Capture the cell that displays the provided text and extract its [x, y] central coordinate. 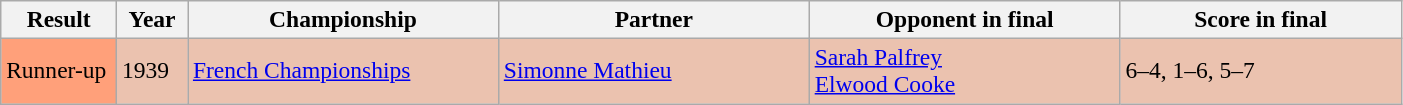
Opponent in final [964, 19]
French Championships [344, 70]
Simonne Mathieu [654, 70]
1939 [152, 70]
Partner [654, 19]
Score in final [1260, 19]
Year [152, 19]
Result [59, 19]
6–4, 1–6, 5–7 [1260, 70]
Runner-up [59, 70]
Championship [344, 19]
Sarah Palfrey Elwood Cooke [964, 70]
